Search for the cell housing the specified text and yield its [X, Y] center coordinate. 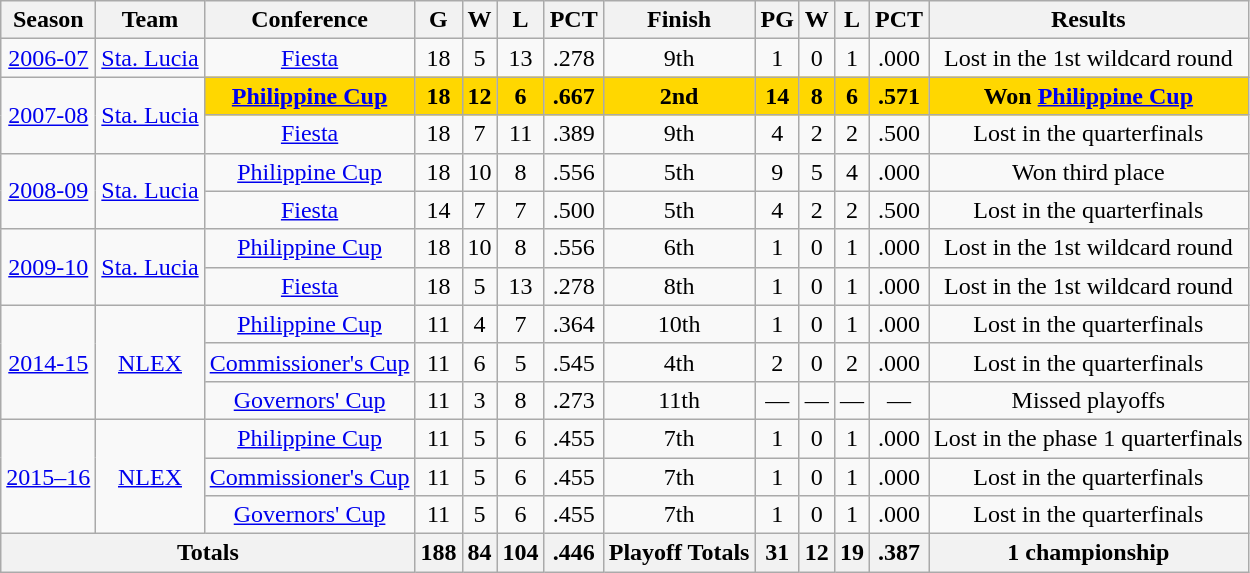
4th [679, 362]
.273 [574, 400]
Lost in the phase 1 quarterfinals [1089, 438]
2009-10 [48, 267]
.446 [574, 553]
2008-09 [48, 191]
6th [679, 248]
2007-08 [48, 115]
.389 [574, 134]
.364 [574, 324]
31 [777, 553]
Totals [208, 553]
2015–16 [48, 476]
Results [1089, 20]
.545 [574, 362]
2006-07 [48, 58]
19 [852, 553]
2nd [679, 96]
1 championship [1089, 553]
.387 [898, 553]
PG [777, 20]
10th [679, 324]
2014-15 [48, 362]
.571 [898, 96]
.667 [574, 96]
Conference [310, 20]
Playoff Totals [679, 553]
8th [679, 286]
Won third place [1089, 172]
Season [48, 20]
Missed playoffs [1089, 400]
3 [480, 400]
104 [520, 553]
84 [480, 553]
Team [150, 20]
Finish [679, 20]
9 [777, 172]
Won Philippine Cup [1089, 96]
G [438, 20]
188 [438, 553]
11th [679, 400]
